From the cell containing the given text, extract its center point as [X, Y] coordinate. 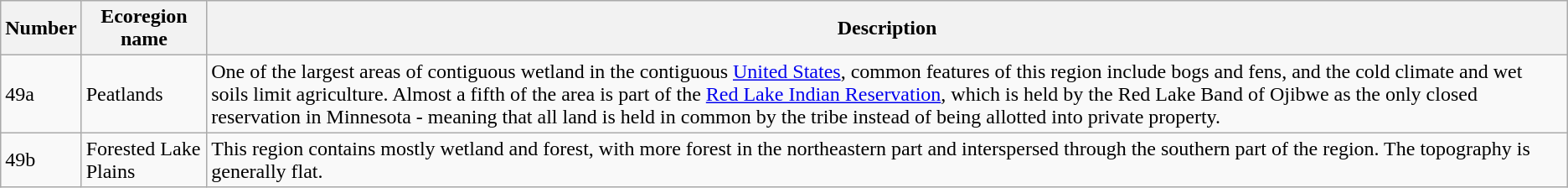
Peatlands [144, 94]
49a [41, 94]
Ecoregion name [144, 29]
49b [41, 159]
Description [888, 29]
Number [41, 29]
Forested Lake Plains [144, 159]
